Capture the cell that displays the provided text and extract its (X, Y) central coordinate. 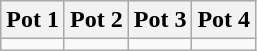
Pot 2 (96, 20)
Pot 3 (160, 20)
Pot 1 (33, 20)
Pot 4 (224, 20)
